Provide the (X, Y) coordinate of the cell's center where the given text is located.  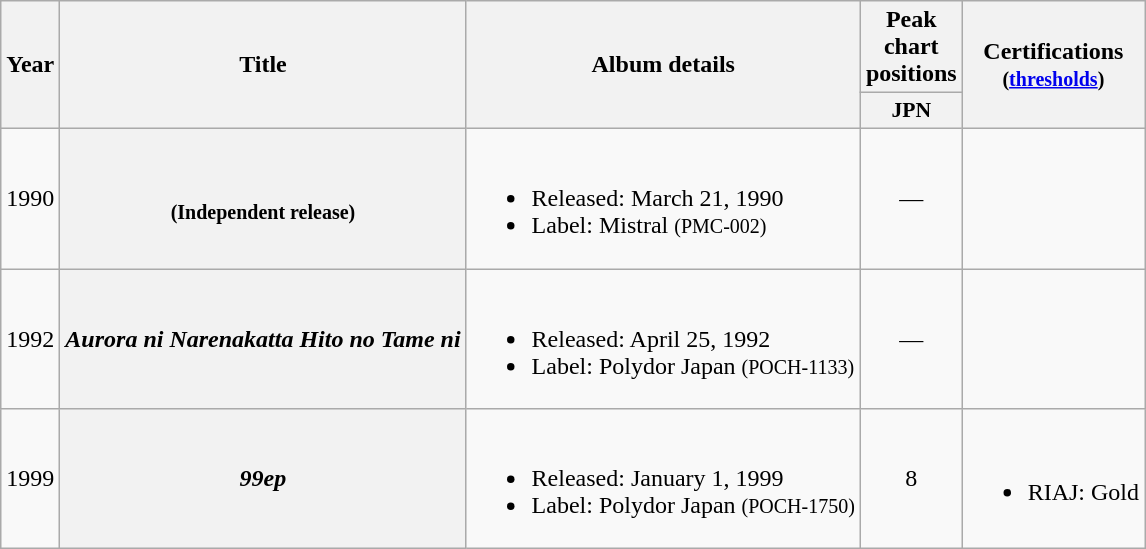
Released: March 21, 1990Label: Mistral (PMC-002) (663, 198)
Released: April 25, 1992Label: Polydor Japan (POCH-1133) (663, 338)
99ep (263, 479)
JPN (911, 111)
Year (30, 65)
Peak chart positions (911, 47)
RIAJ: Gold (1053, 479)
1990 (30, 198)
Released: January 1, 1999Label: Polydor Japan (POCH-1750) (663, 479)
Title (263, 65)
Album details (663, 65)
Aurora ni Narenakatta Hito no Tame ni (263, 338)
1999 (30, 479)
Certifications(thresholds) (1053, 65)
(Independent release) (263, 198)
1992 (30, 338)
8 (911, 479)
